From the cell containing the given text, extract its center point as [X, Y] coordinate. 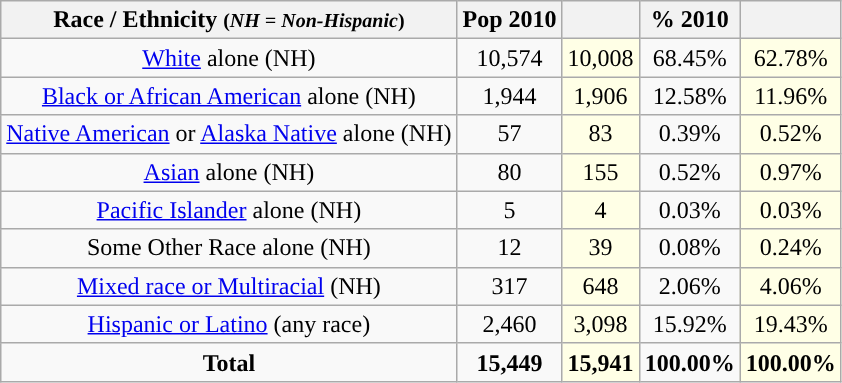
15,449 [510, 362]
62.78% [790, 58]
155 [600, 172]
Total [229, 362]
83 [600, 134]
Pop 2010 [510, 20]
0.24% [790, 248]
12 [510, 248]
10,574 [510, 58]
57 [510, 134]
Native American or Alaska Native alone (NH) [229, 134]
0.39% [690, 134]
Some Other Race alone (NH) [229, 248]
4 [600, 210]
5 [510, 210]
39 [600, 248]
0.08% [690, 248]
4.06% [790, 286]
0.97% [790, 172]
3,098 [600, 324]
317 [510, 286]
White alone (NH) [229, 58]
Asian alone (NH) [229, 172]
15,941 [600, 362]
Black or African American alone (NH) [229, 96]
19.43% [790, 324]
1,906 [600, 96]
Race / Ethnicity (NH = Non-Hispanic) [229, 20]
1,944 [510, 96]
2,460 [510, 324]
% 2010 [690, 20]
80 [510, 172]
2.06% [690, 286]
Pacific Islander alone (NH) [229, 210]
15.92% [690, 324]
Mixed race or Multiracial (NH) [229, 286]
10,008 [600, 58]
68.45% [690, 58]
648 [600, 286]
11.96% [790, 96]
12.58% [690, 96]
Hispanic or Latino (any race) [229, 324]
